Provide the (x, y) coordinate of the cell's center where the given text is located.  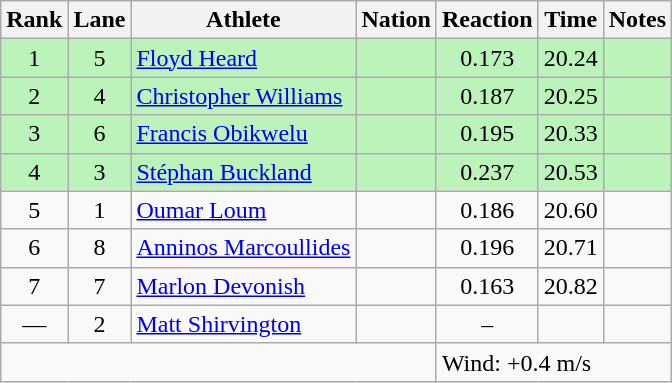
Floyd Heard (244, 58)
0.196 (487, 248)
Lane (100, 20)
Notes (637, 20)
Marlon Devonish (244, 286)
0.173 (487, 58)
Rank (34, 20)
0.186 (487, 210)
20.60 (570, 210)
0.187 (487, 96)
0.195 (487, 134)
Francis Obikwelu (244, 134)
Oumar Loum (244, 210)
Christopher Williams (244, 96)
20.24 (570, 58)
20.71 (570, 248)
20.33 (570, 134)
0.237 (487, 172)
Stéphan Buckland (244, 172)
20.53 (570, 172)
20.25 (570, 96)
Athlete (244, 20)
Reaction (487, 20)
Time (570, 20)
Nation (396, 20)
0.163 (487, 286)
20.82 (570, 286)
8 (100, 248)
– (487, 324)
— (34, 324)
Anninos Marcoullides (244, 248)
Wind: +0.4 m/s (554, 362)
Matt Shirvington (244, 324)
